Capture the cell that displays the provided text and extract its (x, y) central coordinate. 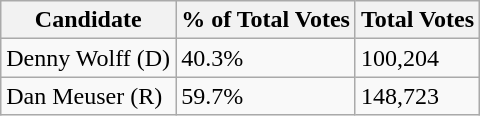
59.7% (266, 96)
Denny Wolff (D) (88, 58)
40.3% (266, 58)
Dan Meuser (R) (88, 96)
Total Votes (417, 20)
100,204 (417, 58)
% of Total Votes (266, 20)
Candidate (88, 20)
148,723 (417, 96)
